Output the [X, Y] coordinate of the center of the cell containing the given text.  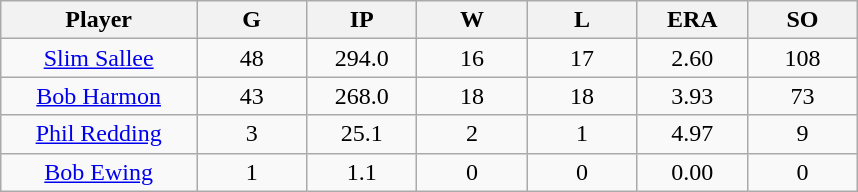
3 [252, 134]
43 [252, 96]
48 [252, 58]
294.0 [362, 58]
3.93 [692, 96]
108 [802, 58]
G [252, 20]
17 [582, 58]
Bob Harmon [99, 96]
1.1 [362, 172]
SO [802, 20]
0.00 [692, 172]
4.97 [692, 134]
Slim Sallee [99, 58]
Player [99, 20]
W [472, 20]
16 [472, 58]
2.60 [692, 58]
9 [802, 134]
73 [802, 96]
L [582, 20]
2 [472, 134]
Phil Redding [99, 134]
IP [362, 20]
268.0 [362, 96]
25.1 [362, 134]
ERA [692, 20]
Bob Ewing [99, 172]
